Extract the (x, y) coordinate from the center of the cell holding the provided text.  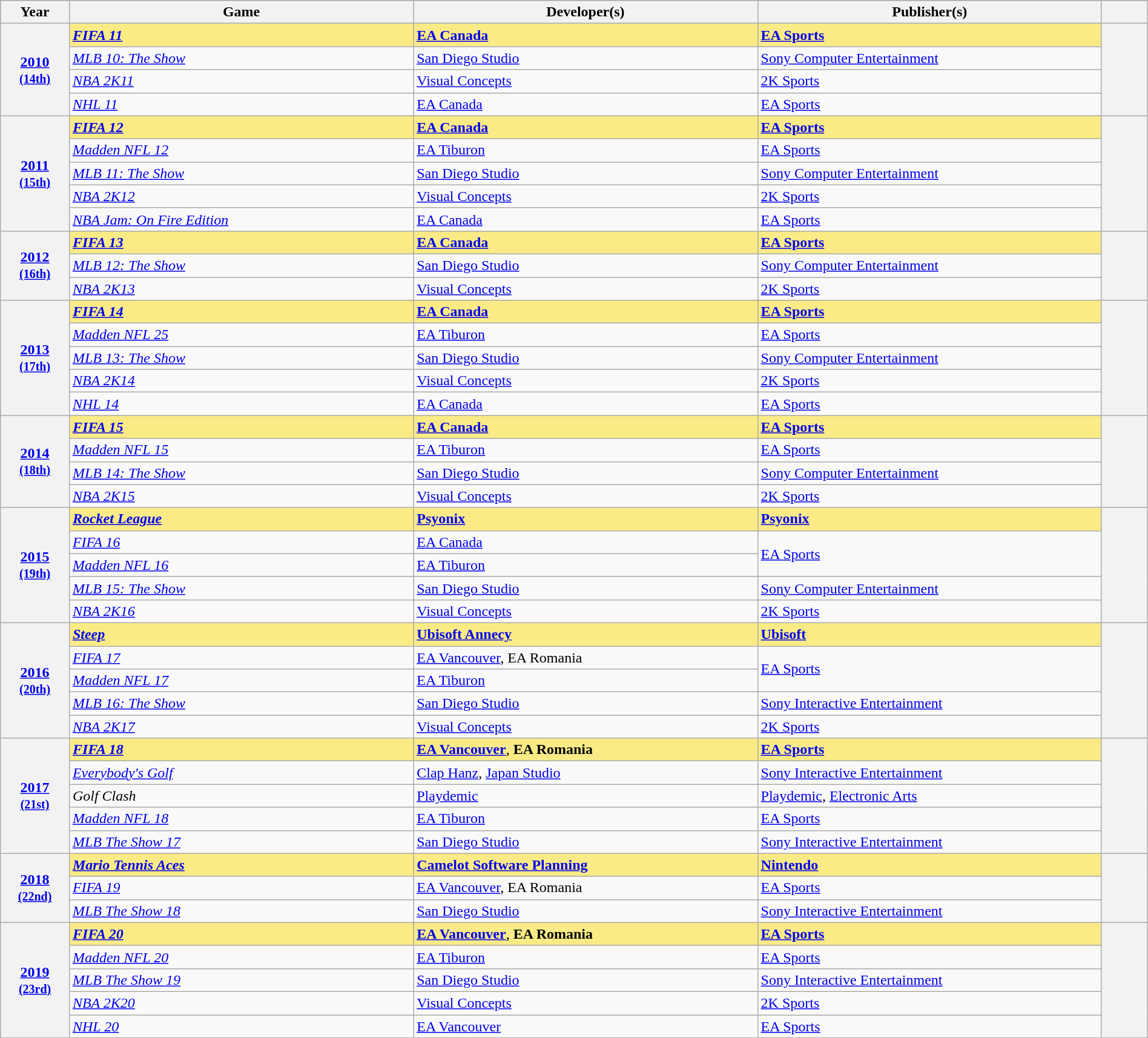
NBA 2K12 (241, 196)
2010 (14th) (35, 70)
FIFA 16 (241, 542)
Madden NFL 20 (241, 957)
Ubisoft (929, 634)
NBA 2K15 (241, 496)
FIFA 20 (241, 934)
FIFA 12 (241, 127)
FIFA 19 (241, 888)
Madden NFL 17 (241, 681)
2018 (22nd) (35, 888)
Ubisoft Annecy (586, 634)
Camelot Software Planning (586, 865)
MLB 13: The Show (241, 358)
Developer(s) (586, 12)
Madden NFL 15 (241, 450)
NHL 11 (241, 104)
2013 (17th) (35, 358)
Madden NFL 12 (241, 150)
FIFA 11 (241, 35)
2015 (19th) (35, 565)
2016 (20th) (35, 680)
Playdemic (586, 796)
MLB 14: The Show (241, 473)
NBA 2K11 (241, 81)
2011 (15th) (35, 173)
2014 (18th) (35, 461)
2017 (21st) (35, 796)
FIFA 17 (241, 657)
Madden NFL 25 (241, 335)
FIFA 18 (241, 750)
NBA 2K16 (241, 611)
MLB The Show 18 (241, 911)
FIFA 15 (241, 427)
NBA 2K17 (241, 727)
Everybody's Golf (241, 773)
Madden NFL 16 (241, 565)
NBA 2K14 (241, 381)
Steep (241, 634)
Madden NFL 18 (241, 819)
NBA 2K13 (241, 289)
MLB The Show 19 (241, 980)
Clap Hanz, Japan Studio (586, 773)
FIFA 14 (241, 312)
Year (35, 12)
Game (241, 12)
NBA Jam: On Fire Edition (241, 219)
NBA 2K20 (241, 1003)
NHL 14 (241, 404)
Nintendo (929, 865)
MLB 10: The Show (241, 58)
MLB 16: The Show (241, 704)
EA Vancouver (586, 1026)
MLB 12: The Show (241, 265)
MLB 11: The Show (241, 173)
Rocket League (241, 519)
Playdemic, Electronic Arts (929, 796)
MLB 15: The Show (241, 588)
2012 (16th) (35, 265)
Publisher(s) (929, 12)
Golf Clash (241, 796)
FIFA 13 (241, 242)
MLB The Show 17 (241, 842)
Mario Tennis Aces (241, 865)
NHL 20 (241, 1026)
2019 (23rd) (35, 980)
